Output the [X, Y] coordinate of the center of the cell containing the given text.  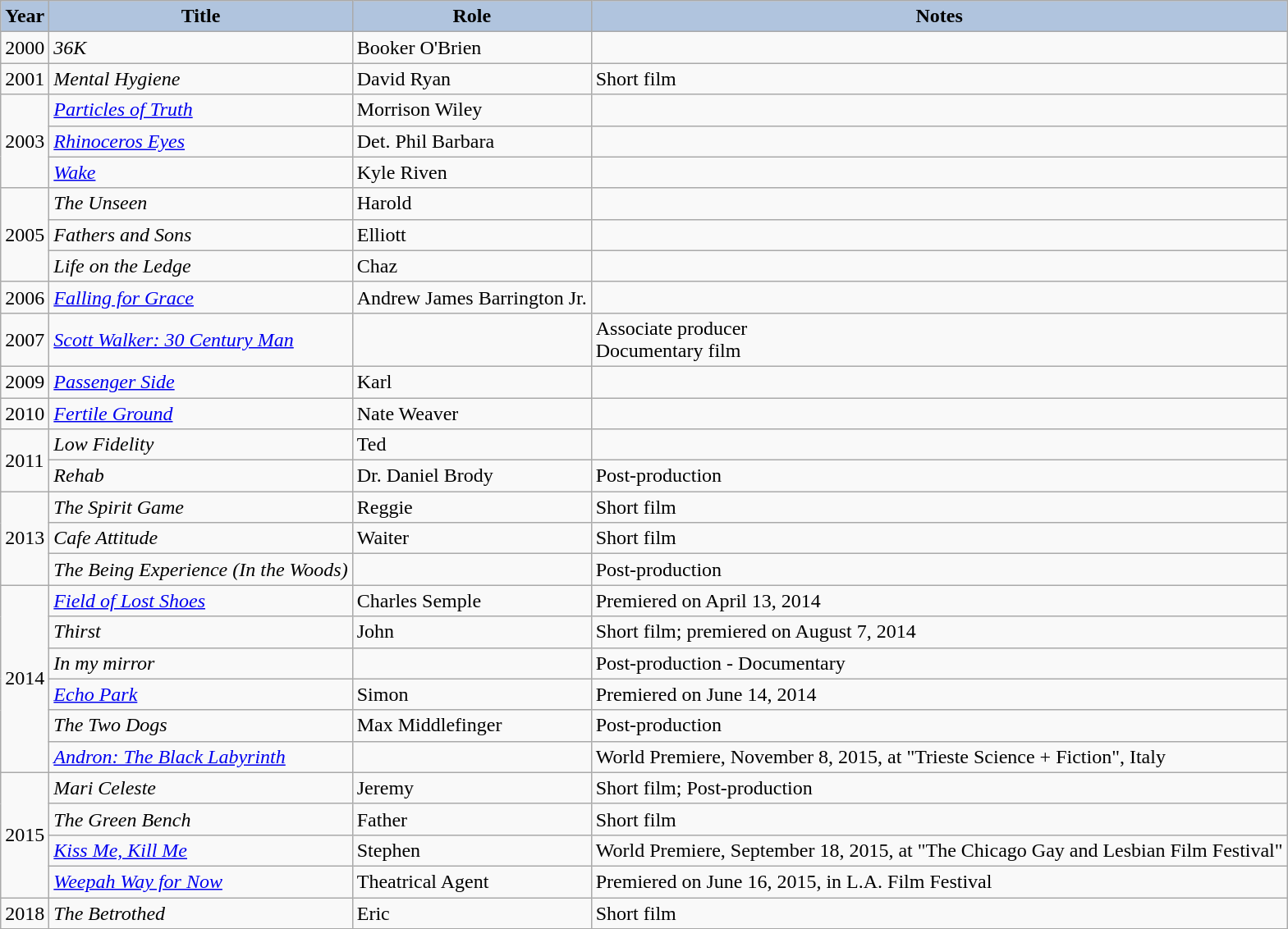
Fertile Ground [200, 413]
Associate producerDocumentary film [939, 340]
The Betrothed [200, 913]
2013 [25, 538]
Dr. Daniel Brody [471, 476]
The Green Bench [200, 819]
Mental Hygiene [200, 79]
Father [471, 819]
Kyle Riven [471, 172]
Mari Celeste [200, 788]
Title [200, 16]
Kiss Me, Kill Me [200, 850]
Morrison Wiley [471, 110]
2010 [25, 413]
2018 [25, 913]
Eric [471, 913]
World Premiere, September 18, 2015, at "The Chicago Gay and Lesbian Film Festival" [939, 850]
Jeremy [471, 788]
Nate Weaver [471, 413]
Stephen [471, 850]
Post-production - Documentary [939, 663]
The Being Experience (In the Woods) [200, 570]
Short film; Post-production [939, 788]
Premiered on April 13, 2014 [939, 601]
Max Middlefinger [471, 725]
Rhinoceros Eyes [200, 141]
Particles of Truth [200, 110]
Chaz [471, 266]
Ted [471, 445]
Year [25, 16]
In my mirror [200, 663]
2007 [25, 340]
Short film; premiered on August 7, 2014 [939, 632]
Weepah Way for Now [200, 881]
Reggie [471, 507]
Falling for Grace [200, 297]
Passenger Side [200, 382]
The Spirit Game [200, 507]
2009 [25, 382]
Cafe Attitude [200, 538]
Life on the Ledge [200, 266]
2003 [25, 141]
Det. Phil Barbara [471, 141]
World Premiere, November 8, 2015, at "Trieste Science + Fiction", Italy [939, 757]
David Ryan [471, 79]
Rehab [200, 476]
Role [471, 16]
Andrew James Barrington Jr. [471, 297]
Premiered on June 14, 2014 [939, 694]
Charles Semple [471, 601]
2001 [25, 79]
Low Fidelity [200, 445]
2000 [25, 48]
Thirst [200, 632]
Theatrical Agent [471, 881]
Harold [471, 204]
Notes [939, 16]
2014 [25, 679]
Booker O'Brien [471, 48]
Andron: The Black Labyrinth [200, 757]
2006 [25, 297]
Echo Park [200, 694]
Fathers and Sons [200, 235]
2011 [25, 460]
Karl [471, 382]
John [471, 632]
Field of Lost Shoes [200, 601]
Simon [471, 694]
2015 [25, 835]
The Two Dogs [200, 725]
36K [200, 48]
Elliott [471, 235]
The Unseen [200, 204]
Waiter [471, 538]
Wake [200, 172]
2005 [25, 235]
Scott Walker: 30 Century Man [200, 340]
Premiered on June 16, 2015, in L.A. Film Festival [939, 881]
